Determine the (x, y) coordinate at the center of the cell enclosing the given text.  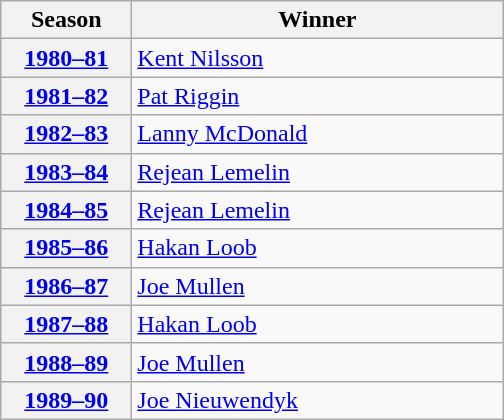
1986–87 (66, 286)
1982–83 (66, 134)
Winner (318, 20)
Kent Nilsson (318, 58)
Joe Nieuwendyk (318, 400)
1987–88 (66, 324)
Pat Riggin (318, 96)
Lanny McDonald (318, 134)
1980–81 (66, 58)
1981–82 (66, 96)
Season (66, 20)
1989–90 (66, 400)
1988–89 (66, 362)
1985–86 (66, 248)
1983–84 (66, 172)
1984–85 (66, 210)
